For the text-containing cell, return its midpoint in (x, y) coordinate format. 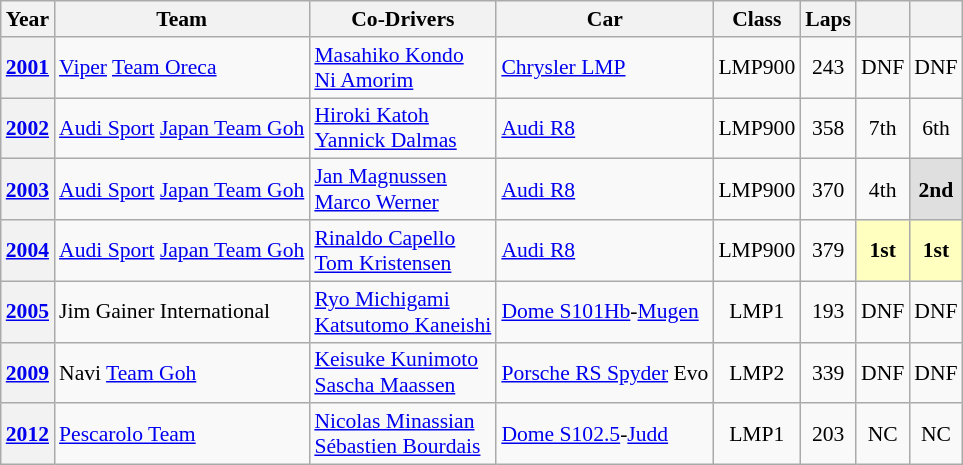
Dome S102.5-Judd (604, 434)
Navi Team Goh (182, 372)
Ryo Michigami Katsutomo Kaneishi (402, 312)
193 (828, 312)
Dome S101Hb-Mugen (604, 312)
2003 (28, 190)
203 (828, 434)
339 (828, 372)
379 (828, 250)
Pescarolo Team (182, 434)
Jan Magnussen Marco Werner (402, 190)
2002 (28, 128)
Car (604, 19)
Year (28, 19)
Chrysler LMP (604, 68)
Team (182, 19)
Hiroki Katoh Yannick Dalmas (402, 128)
7th (882, 128)
Rinaldo Capello Tom Kristensen (402, 250)
Keisuke Kunimoto Sascha Maassen (402, 372)
Nicolas Minassian Sébastien Bourdais (402, 434)
Viper Team Oreca (182, 68)
Laps (828, 19)
358 (828, 128)
2004 (28, 250)
Jim Gainer International (182, 312)
2nd (936, 190)
2001 (28, 68)
243 (828, 68)
4th (882, 190)
Masahiko Kondo Ni Amorim (402, 68)
2012 (28, 434)
Class (756, 19)
370 (828, 190)
6th (936, 128)
Co-Drivers (402, 19)
Porsche RS Spyder Evo (604, 372)
2009 (28, 372)
LMP2 (756, 372)
2005 (28, 312)
